Locate the cell with the specified text and output its [x, y] center coordinate. 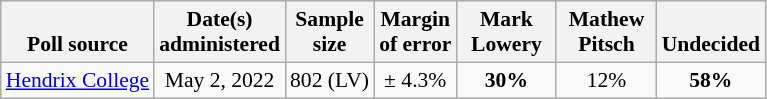
May 2, 2022 [220, 80]
Undecided [711, 32]
12% [606, 80]
Poll source [78, 32]
MarkLowery [506, 32]
Marginof error [415, 32]
Samplesize [330, 32]
Date(s)administered [220, 32]
MathewPitsch [606, 32]
30% [506, 80]
Hendrix College [78, 80]
± 4.3% [415, 80]
58% [711, 80]
802 (LV) [330, 80]
